Detect which cell encompasses the target text, then output its [X, Y] center coordinate. 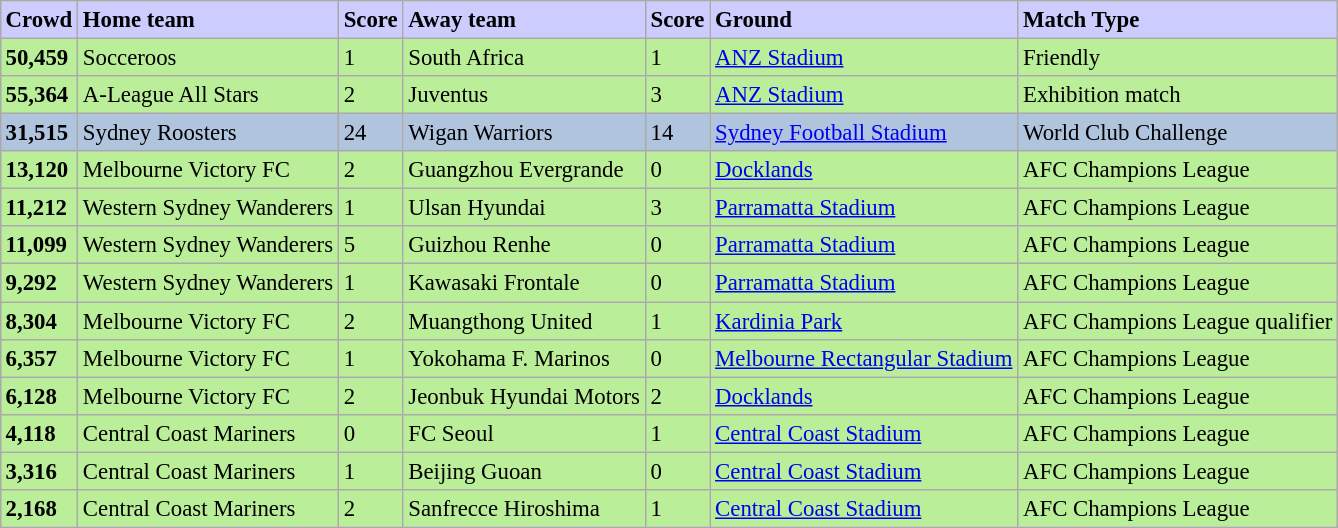
Away team [524, 20]
9,292 [38, 283]
Juventus [524, 95]
14 [678, 133]
AFC Champions League qualifier [1178, 321]
A-League All Stars [208, 95]
50,459 [38, 58]
8,304 [38, 321]
Crowd [38, 20]
Wigan Warriors [524, 133]
World Club Challenge [1178, 133]
Exhibition match [1178, 95]
Friendly [1178, 58]
24 [370, 133]
3,316 [38, 471]
Guizhou Renhe [524, 245]
Ground [864, 20]
FC Seoul [524, 433]
Melbourne Rectangular Stadium [864, 358]
5 [370, 245]
Jeonbuk Hyundai Motors [524, 396]
Guangzhou Evergrande [524, 170]
6,128 [38, 396]
6,357 [38, 358]
31,515 [38, 133]
13,120 [38, 170]
South Africa [524, 58]
Yokohama F. Marinos [524, 358]
Home team [208, 20]
55,364 [38, 95]
Sanfrecce Hiroshima [524, 509]
Kardinia Park [864, 321]
Kawasaki Frontale [524, 283]
Muangthong United [524, 321]
Ulsan Hyundai [524, 208]
4,118 [38, 433]
11,099 [38, 245]
2,168 [38, 509]
11,212 [38, 208]
Socceroos [208, 58]
Sydney Roosters [208, 133]
Match Type [1178, 20]
Beijing Guoan [524, 471]
Sydney Football Stadium [864, 133]
